Identify which cell holds the provided text, then report its [X, Y] central coordinate. 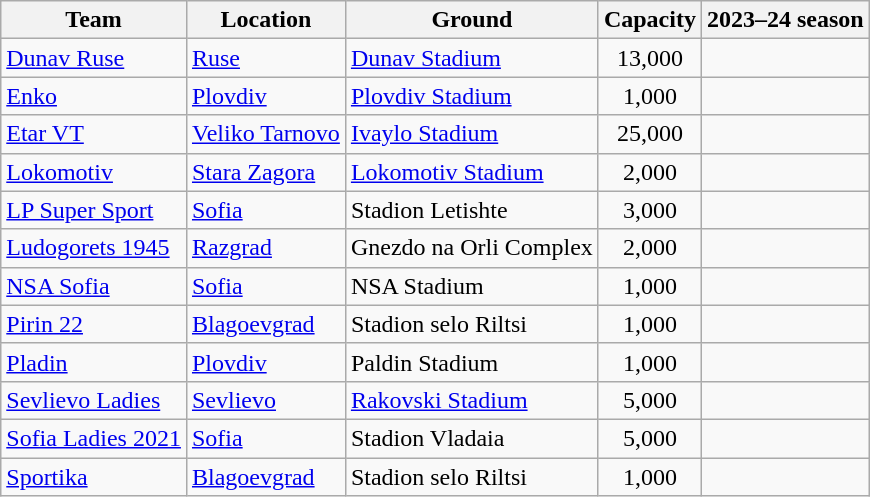
Lokomotiv [94, 172]
Sevlievo Ladies [94, 400]
NSA Stadium [472, 286]
25,000 [650, 134]
Sportika [94, 477]
Stara Zagora [266, 172]
Lokomotiv Stadium [472, 172]
Stadion Letishte [472, 210]
Etar VT [94, 134]
Team [94, 20]
Veliko Tarnovo [266, 134]
Pladin [94, 362]
Capacity [650, 20]
LP Super Sport [94, 210]
Ivaylo Stadium [472, 134]
Ruse [266, 58]
Paldin Stadium [472, 362]
Pirin 22 [94, 324]
Stadion Vladaia [472, 438]
13,000 [650, 58]
2023–24 season [785, 20]
Location [266, 20]
Razgrad [266, 248]
Ground [472, 20]
Dunav Stadium [472, 58]
Sofia Ladies 2021 [94, 438]
Plovdiv Stadium [472, 96]
Sevlievo [266, 400]
Enko [94, 96]
Gnezdo na Orli Complex [472, 248]
Dunav Ruse [94, 58]
Ludogorets 1945 [94, 248]
3,000 [650, 210]
NSA Sofia [94, 286]
Rakovski Stadium [472, 400]
